Search for the cell housing the specified text and yield its (X, Y) center coordinate. 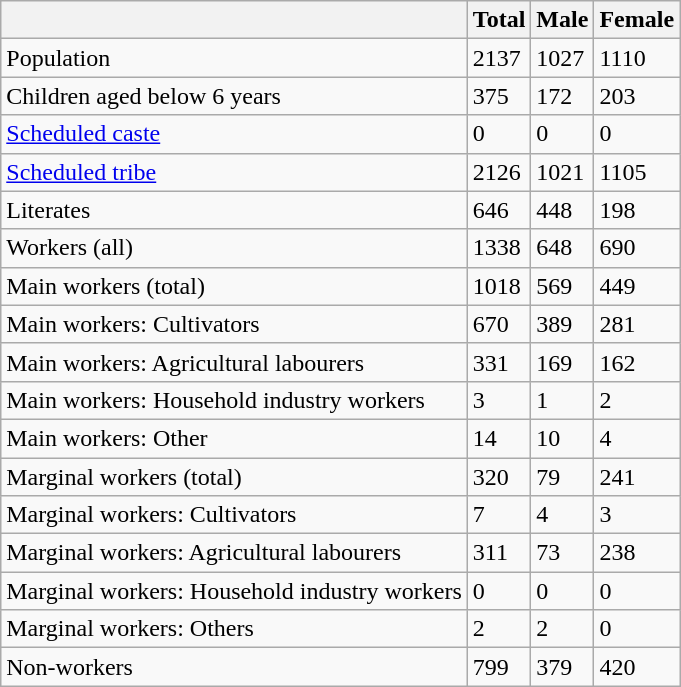
1105 (637, 172)
379 (562, 667)
79 (562, 477)
Male (562, 20)
1338 (499, 248)
Children aged below 6 years (234, 96)
169 (562, 362)
162 (637, 362)
Population (234, 58)
241 (637, 477)
670 (499, 324)
1018 (499, 286)
Marginal workers: Cultivators (234, 515)
1027 (562, 58)
2126 (499, 172)
Marginal workers (total) (234, 477)
Female (637, 20)
Marginal workers: Others (234, 629)
Scheduled caste (234, 134)
690 (637, 248)
569 (562, 286)
648 (562, 248)
Main workers: Other (234, 438)
1021 (562, 172)
799 (499, 667)
7 (499, 515)
Non-workers (234, 667)
448 (562, 210)
Literates (234, 210)
449 (637, 286)
Main workers (total) (234, 286)
1 (562, 400)
73 (562, 553)
14 (499, 438)
Workers (all) (234, 248)
Marginal workers: Household industry workers (234, 591)
Main workers: Cultivators (234, 324)
646 (499, 210)
389 (562, 324)
Scheduled tribe (234, 172)
2137 (499, 58)
238 (637, 553)
Marginal workers: Agricultural labourers (234, 553)
1110 (637, 58)
331 (499, 362)
320 (499, 477)
172 (562, 96)
311 (499, 553)
Total (499, 20)
420 (637, 667)
375 (499, 96)
198 (637, 210)
203 (637, 96)
281 (637, 324)
Main workers: Agricultural labourers (234, 362)
Main workers: Household industry workers (234, 400)
10 (562, 438)
